Pinpoint the cell where the given text exists, returning its (x, y) midpoint coordinate. 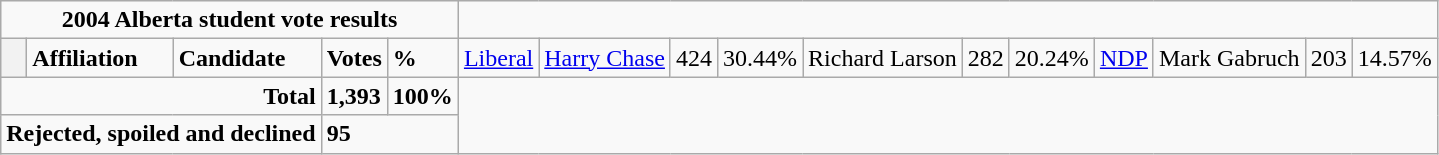
14.57% (1394, 58)
203 (1328, 58)
Rejected, spoiled and declined (161, 134)
Votes (354, 58)
Affiliation (100, 58)
NDP (1124, 58)
282 (986, 58)
100% (422, 96)
2004 Alberta student vote results (230, 20)
Candidate (247, 58)
Mark Gabruch (1229, 58)
1,393 (354, 96)
95 (390, 134)
30.44% (760, 58)
Richard Larson (883, 58)
20.24% (1052, 58)
Harry Chase (605, 58)
% (422, 58)
424 (694, 58)
Total (161, 96)
Liberal (498, 58)
